Return the [x, y] coordinate for the center point of the cell that contains the specified text.  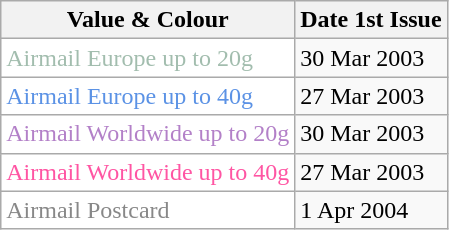
Airmail Europe up to 40g [148, 96]
Airmail Worldwide up to 20g [148, 134]
Airmail Postcard [148, 210]
Airmail Europe up to 20g [148, 58]
1 Apr 2004 [371, 210]
Airmail Worldwide up to 40g [148, 172]
Value & Colour [148, 20]
Date 1st Issue [371, 20]
